Search for the cell housing the specified text and yield its [X, Y] center coordinate. 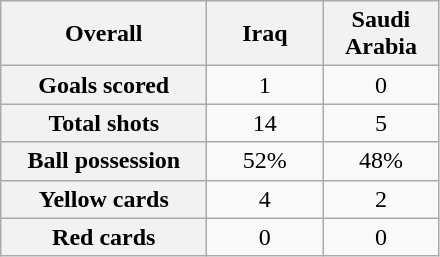
2 [381, 199]
52% [265, 161]
Total shots [104, 123]
Goals scored [104, 85]
48% [381, 161]
14 [265, 123]
Iraq [265, 34]
Red cards [104, 237]
5 [381, 123]
Yellow cards [104, 199]
1 [265, 85]
Ball possession [104, 161]
Saudi Arabia [381, 34]
Overall [104, 34]
4 [265, 199]
